Provide the (X, Y) coordinate of the cell's center where the given text is located.  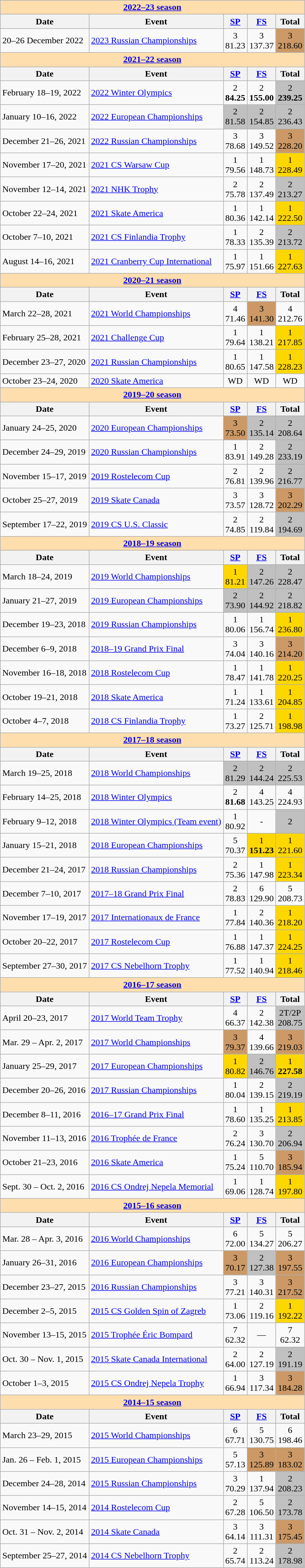
2017 Russian Championships (156, 1090)
December 23–27, 2015 (45, 1287)
2 208.64 (290, 428)
March 23–29, 2015 (45, 1436)
2016 European Championships (156, 1262)
3 218.60 (290, 41)
1 223.34 (290, 869)
1 141.78 (261, 673)
2021 CS Warsaw Cup (156, 165)
2017 European Championships (156, 1066)
2 67.28 (235, 1507)
4 71.46 (235, 314)
20–26 December 2022 (45, 41)
1 147.98 (261, 869)
Oct. 30 – Nov. 1, 2015 (45, 1359)
2018 Rostelecom Cup (156, 673)
2 149.28 (261, 452)
2016 CS Ondrej Nepela Memorial (156, 1186)
2021 World Championships (156, 314)
2 142.38 (261, 1018)
November 13–15, 2015 (45, 1335)
1 75.97 (235, 261)
2017–18 Grand Prix Final (156, 893)
3 64.14 (235, 1532)
1 73.06 (235, 1311)
February 14–25, 2018 (45, 797)
1 80.36 (235, 213)
2 155.00 (261, 92)
3 70.29 (235, 1484)
March 22–28, 2021 (45, 314)
1 218.46 (290, 966)
1 148.73 (261, 165)
2 64.00 (235, 1359)
2023 Russian Championships (156, 41)
January 21–27, 2019 (45, 601)
2 113.24 (261, 1555)
3 185.94 (290, 1162)
5 110.70 (261, 1162)
2019 European Championships (156, 601)
2015 Russian Championships (156, 1484)
5 106.50 (261, 1507)
2 206.94 (290, 1138)
1 151.66 (261, 261)
2021 NHK Trophy (156, 189)
2016–17 season (152, 985)
2015 European Championships (156, 1459)
2018 Russian Championships (156, 869)
September 25–27, 2014 (45, 1555)
2016 Trophée de France (156, 1138)
March 18–24, 2019 (45, 576)
3 111.31 (261, 1532)
2019 CS U.S. Classic (156, 524)
1 220.25 (290, 673)
2 140.36 (261, 918)
2 78.83 (235, 893)
1 66.94 (235, 1383)
2 173.78 (290, 1507)
2017 Rostelecom Cup (156, 941)
4 212.76 (290, 314)
2 75.36 (235, 869)
2 147.26 (261, 576)
1 217.85 (290, 337)
1 204.85 (290, 697)
2 191.19 (290, 1359)
November 15–17, 2019 (45, 476)
2015 CS Ondrej Nepela Trophy (156, 1383)
Jan. 26 – Feb. 1, 2015 (45, 1459)
2022 Winter Olympics (156, 92)
November 14–15, 2014 (45, 1507)
5 208.73 (290, 893)
3 79.37 (235, 1042)
6 198.46 (290, 1436)
2016 Russian Championships (156, 1287)
1 228.49 (290, 165)
1 221.60 (290, 845)
2 81.58 (235, 117)
1 222.50 (290, 213)
Mar. 29 – Apr. 2, 2017 (45, 1042)
2021 Skate America (156, 213)
4 224.93 (290, 797)
3 214.20 (290, 649)
1 218.20 (290, 918)
December 8–11, 2016 (45, 1114)
2018 CS Finlandia Trophy (156, 721)
6 67.71 (235, 1436)
2022 Russian Championships (156, 141)
1 151.23 (261, 845)
2017 Internationaux de France (156, 918)
Sept. 30 – Oct. 2, 2016 (45, 1186)
2021 CS Finlandia Trophy (156, 237)
February 25–28, 2021 (45, 337)
1 76.88 (235, 941)
December 21–26, 2021 (45, 141)
December 24–29, 2019 (45, 452)
2018 Skate America (156, 697)
December 19–23, 2018 (45, 625)
3 175.45 (290, 1532)
1 140.94 (261, 966)
6 72.00 (235, 1239)
1 138.21 (261, 337)
November 11–13, 2016 (45, 1138)
2 76.81 (235, 476)
2 139.96 (261, 476)
2017 CS Nebelhorn Trophy (156, 966)
1 192.22 (290, 1311)
November 12–14, 2021 (45, 189)
2014–15 season (152, 1402)
5 130.75 (261, 1436)
2 213.27 (290, 189)
2022–23 season (152, 7)
2 146.76 (261, 1066)
October 23–24, 2020 (45, 381)
3 130.70 (261, 1138)
1 137.94 (261, 1484)
1 135.25 (261, 1114)
3 202.29 (290, 500)
2 135.39 (261, 237)
2 73.90 (235, 601)
5 134.27 (261, 1239)
2 119.84 (261, 524)
2020 Russian Championships (156, 452)
3 140.16 (261, 649)
4 143.25 (261, 797)
1 80.82 (235, 1066)
2 178.98 (290, 1555)
2 (290, 821)
Mar. 28 – Apr. 3, 2016 (45, 1239)
3 77.21 (235, 1287)
January 10–16, 2022 (45, 117)
2 219.19 (290, 1090)
2 208.23 (290, 1484)
1 77.52 (235, 966)
December 2–5, 2015 (45, 1311)
1 71.24 (235, 697)
2 194.69 (290, 524)
2015 World Championships (156, 1436)
3 125.89 (261, 1459)
3 81.23 (235, 41)
1 197.80 (290, 1186)
2015 CS Golden Spin of Zagreb (156, 1311)
January 24–25, 2020 (45, 428)
1 156.74 (261, 625)
2 228.47 (290, 576)
September 17–22, 2019 (45, 524)
1 228.23 (290, 362)
1 213.85 (290, 1114)
- (261, 821)
3 219.03 (290, 1042)
2 225.53 (290, 773)
1 78.60 (235, 1114)
2 218.82 (290, 601)
2T/2P 208.75 (290, 1018)
1 142.14 (261, 213)
2 154.85 (261, 117)
October 25–27, 2019 (45, 500)
1 224.25 (290, 941)
1 80.04 (235, 1090)
2016 World Championships (156, 1239)
2 236.43 (290, 117)
1 79.64 (235, 337)
2018–19 Grand Prix Final (156, 649)
2 213.72 (290, 237)
3 117.34 (261, 1383)
October 21–23, 2016 (45, 1162)
3 184.28 (290, 1383)
3 78.68 (235, 141)
2014 Skate Canada (156, 1532)
November 17–20, 2021 (45, 165)
3 197.55 (290, 1262)
1 78.33 (235, 237)
3 73.50 (235, 428)
2020 Skate America (156, 381)
3 70.17 (235, 1262)
2014 Rostelecom Cup (156, 1507)
2015 Trophée Éric Bompard (156, 1335)
3 183.02 (290, 1459)
3 74.04 (235, 649)
1 80.65 (235, 362)
2017 World Team Trophy (156, 1018)
1 236.80 (290, 625)
February 18–19, 2022 (45, 92)
December 24–28, 2014 (45, 1484)
2018–19 season (152, 543)
2014 CS Nebelhorn Trophy (156, 1555)
November 17–19, 2017 (45, 918)
4 66.37 (235, 1018)
2 76.24 (235, 1138)
1 80.06 (235, 625)
2018 Winter Olympics (Team event) (156, 821)
1 133.61 (261, 697)
2017–18 season (152, 740)
2 233.19 (290, 452)
September 27–30, 2017 (45, 966)
1 147.37 (261, 941)
1 78.47 (235, 673)
January 25–29, 2017 (45, 1066)
1 227.63 (290, 261)
2021 Russian Championships (156, 362)
2 139.15 (261, 1090)
3 149.52 (261, 141)
Oct. 31 – Nov. 2, 2014 (45, 1532)
1 147.58 (261, 362)
2 137.49 (261, 189)
2022 European Championships (156, 117)
October 1–3, 2015 (45, 1383)
5 206.27 (290, 1239)
5 70.37 (235, 845)
1 198.98 (290, 721)
December 6–9, 2018 (45, 649)
1 83.91 (235, 452)
1 81.21 (235, 576)
2018 Winter Olympics (156, 797)
October 20–22, 2017 (45, 941)
3 228.20 (290, 141)
1 227.58 (290, 1066)
2019–20 season (152, 395)
October 19–21, 2018 (45, 697)
2017 World Championships (156, 1042)
3 141.30 (261, 314)
2 84.25 (235, 92)
2 125.71 (261, 721)
October 22–24, 2021 (45, 213)
December 23–27, 2020 (45, 362)
1 69.06 (235, 1186)
October 4–7, 2018 (45, 721)
February 9–12, 2018 (45, 821)
2 74.85 (235, 524)
2 144.24 (261, 773)
2020 European Championships (156, 428)
August 14–16, 2021 (45, 261)
1 128.74 (261, 1186)
2018 European Championships (156, 845)
November 16–18, 2018 (45, 673)
2019 Skate Canada (156, 500)
2 144.92 (261, 601)
2020–21 season (152, 280)
March 19–25, 2018 (45, 773)
October 7–10, 2021 (45, 237)
December 20–26, 2016 (45, 1090)
5 57.13 (235, 1459)
2 127.19 (261, 1359)
— (261, 1335)
2 75.78 (235, 189)
3 140.31 (261, 1287)
1 79.56 (235, 165)
2 119.16 (261, 1311)
2 135.14 (261, 428)
4 139.66 (261, 1042)
2018 World Championships (156, 773)
2021 Cranberry Cup International (156, 261)
2021–22 season (152, 60)
January 26–31, 2016 (45, 1262)
2021 Challenge Cup (156, 337)
December 21–24, 2017 (45, 869)
3 217.52 (290, 1287)
2019 Rostelecom Cup (156, 476)
3 137.37 (261, 41)
6 129.90 (261, 893)
2 81.29 (235, 773)
January 15–21, 2018 (45, 845)
2 239.25 (290, 92)
2019 World Championships (156, 576)
2015 Skate Canada International (156, 1359)
1 73.27 (235, 721)
April 20–23, 2017 (45, 1018)
2019 Russian Championships (156, 625)
1 80.92 (235, 821)
2016–17 Grand Prix Final (156, 1114)
2 65.74 (235, 1555)
3 73.57 (235, 500)
3 128.72 (261, 500)
2015–16 season (152, 1205)
1 77.84 (235, 918)
December 7–10, 2017 (45, 893)
2 81.68 (235, 797)
2016 Skate America (156, 1162)
2 216.77 (290, 476)
1 75.24 (235, 1162)
2 127.38 (261, 1262)
